From the cell containing the given text, extract its center point as [X, Y] coordinate. 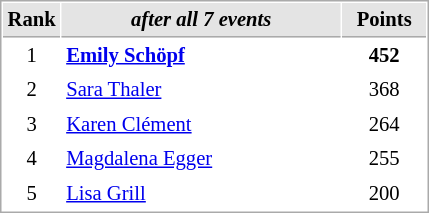
200 [384, 194]
368 [384, 90]
Lisa Grill [202, 194]
Points [384, 20]
after all 7 events [202, 20]
452 [384, 56]
255 [384, 158]
Rank [32, 20]
Sara Thaler [202, 90]
264 [384, 124]
Karen Clément [202, 124]
Magdalena Egger [202, 158]
3 [32, 124]
Emily Schöpf [202, 56]
4 [32, 158]
1 [32, 56]
2 [32, 90]
5 [32, 194]
